Output the [x, y] coordinate of the center of the cell containing the given text.  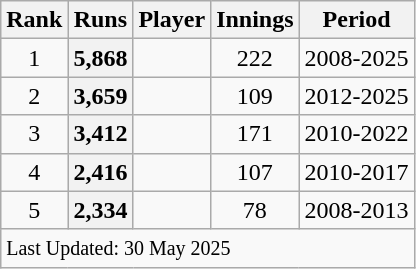
109 [255, 96]
5 [34, 210]
2008-2013 [356, 210]
171 [255, 134]
5,868 [100, 58]
3,659 [100, 96]
78 [255, 210]
3 [34, 134]
1 [34, 58]
4 [34, 172]
2 [34, 96]
Innings [255, 20]
Last Updated: 30 May 2025 [208, 248]
222 [255, 58]
Player [172, 20]
Rank [34, 20]
Runs [100, 20]
2010-2017 [356, 172]
2,416 [100, 172]
3,412 [100, 134]
2012-2025 [356, 96]
2010-2022 [356, 134]
107 [255, 172]
2,334 [100, 210]
2008-2025 [356, 58]
Period [356, 20]
